Determine the [x, y] coordinate at the center of the cell enclosing the given text.  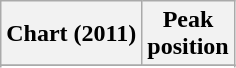
Peakposition [188, 34]
Chart (2011) [72, 34]
